Search for the cell housing the specified text and yield its (X, Y) center coordinate. 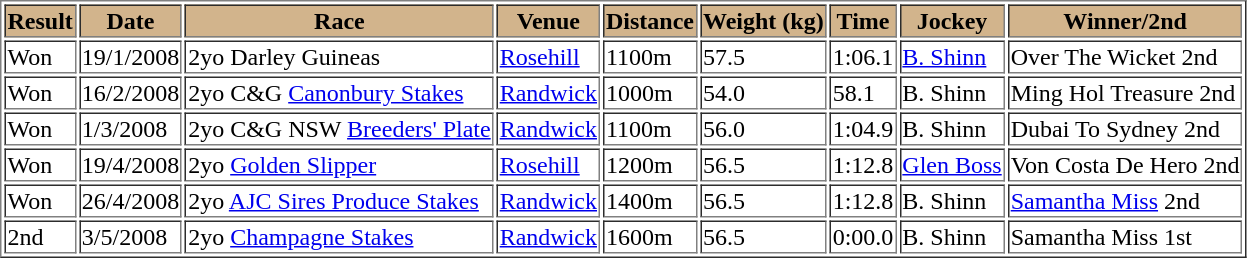
3/5/2008 (130, 236)
Ming Hol Treasure 2nd (1126, 92)
Weight (kg) (764, 20)
1400m (650, 200)
2yo Golden Slipper (340, 164)
Glen Boss (952, 164)
1:04.9 (864, 128)
Jockey (952, 20)
56.0 (764, 128)
1200m (650, 164)
58.1 (864, 92)
Samantha Miss 2nd (1126, 200)
19/1/2008 (130, 56)
2yo C&G Canonbury Stakes (340, 92)
1:06.1 (864, 56)
54.0 (764, 92)
26/4/2008 (130, 200)
Result (40, 20)
1600m (650, 236)
2yo C&G NSW Breeders' Plate (340, 128)
19/4/2008 (130, 164)
Distance (650, 20)
2yo AJC Sires Produce Stakes (340, 200)
Venue (548, 20)
1000m (650, 92)
16/2/2008 (130, 92)
Over The Wicket 2nd (1126, 56)
1/3/2008 (130, 128)
2nd (40, 236)
Dubai To Sydney 2nd (1126, 128)
Von Costa De Hero 2nd (1126, 164)
Time (864, 20)
2yo Champagne Stakes (340, 236)
Race (340, 20)
0:00.0 (864, 236)
Winner/2nd (1126, 20)
2yo Darley Guineas (340, 56)
57.5 (764, 56)
Samantha Miss 1st (1126, 236)
Date (130, 20)
